Extract the [X, Y] coordinate from the center of the cell holding the provided text.  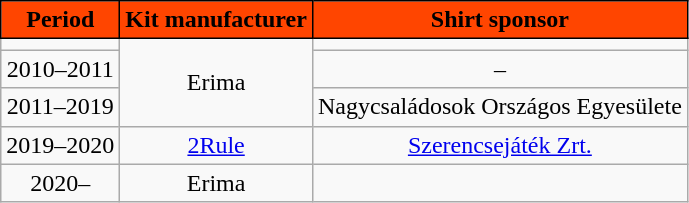
Shirt sponsor [500, 20]
2010–2011 [60, 69]
Kit manufacturer [216, 20]
2011–2019 [60, 107]
2020– [60, 183]
Nagycsaládosok Országos Egyesülete [500, 107]
– [500, 69]
2019–2020 [60, 145]
2Rule [216, 145]
Szerencsejáték Zrt. [500, 145]
Period [60, 20]
